Locate the cell with the specified text and output its (x, y) center coordinate. 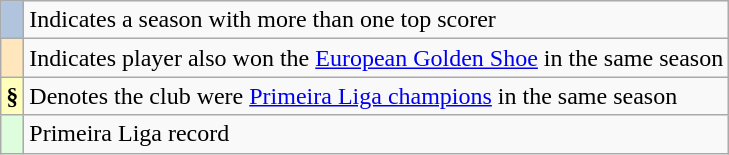
Denotes the club were Primeira Liga champions in the same season (376, 96)
Indicates player also won the European Golden Shoe in the same season (376, 58)
§ (12, 96)
Primeira Liga record (376, 134)
Indicates a season with more than one top scorer (376, 20)
